Scan for the cell matching the given text and deliver its (X, Y) coordinate at center. 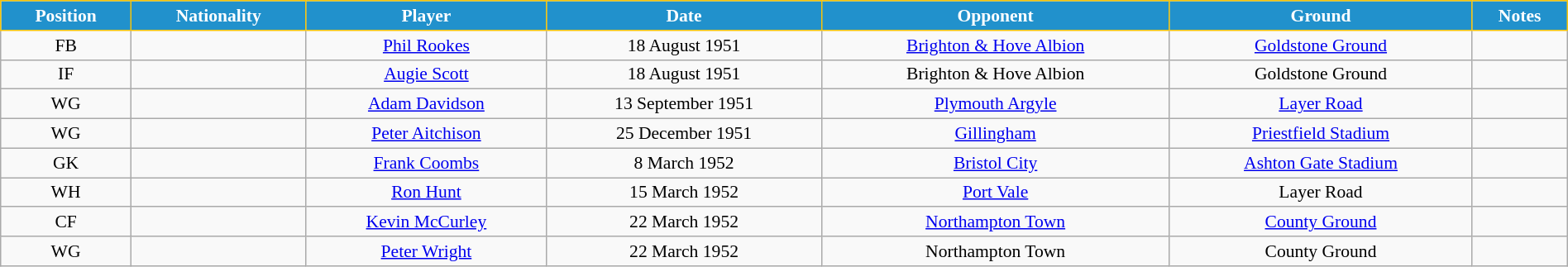
Kevin McCurley (427, 222)
Date (684, 16)
Ron Hunt (427, 193)
Frank Coombs (427, 163)
CF (66, 222)
Opponent (996, 16)
Priestfield Stadium (1321, 134)
Player (427, 16)
Augie Scott (427, 74)
Plymouth Argyle (996, 104)
8 March 1952 (684, 163)
Peter Wright (427, 251)
Adam Davidson (427, 104)
Position (66, 16)
GK (66, 163)
13 September 1951 (684, 104)
25 December 1951 (684, 134)
Ashton Gate Stadium (1321, 163)
Notes (1520, 16)
FB (66, 45)
Port Vale (996, 193)
Phil Rookes (427, 45)
IF (66, 74)
Ground (1321, 16)
WH (66, 193)
15 March 1952 (684, 193)
Peter Aitchison (427, 134)
Bristol City (996, 163)
Nationality (218, 16)
Gillingham (996, 134)
